Capture the cell that displays the provided text and extract its (x, y) central coordinate. 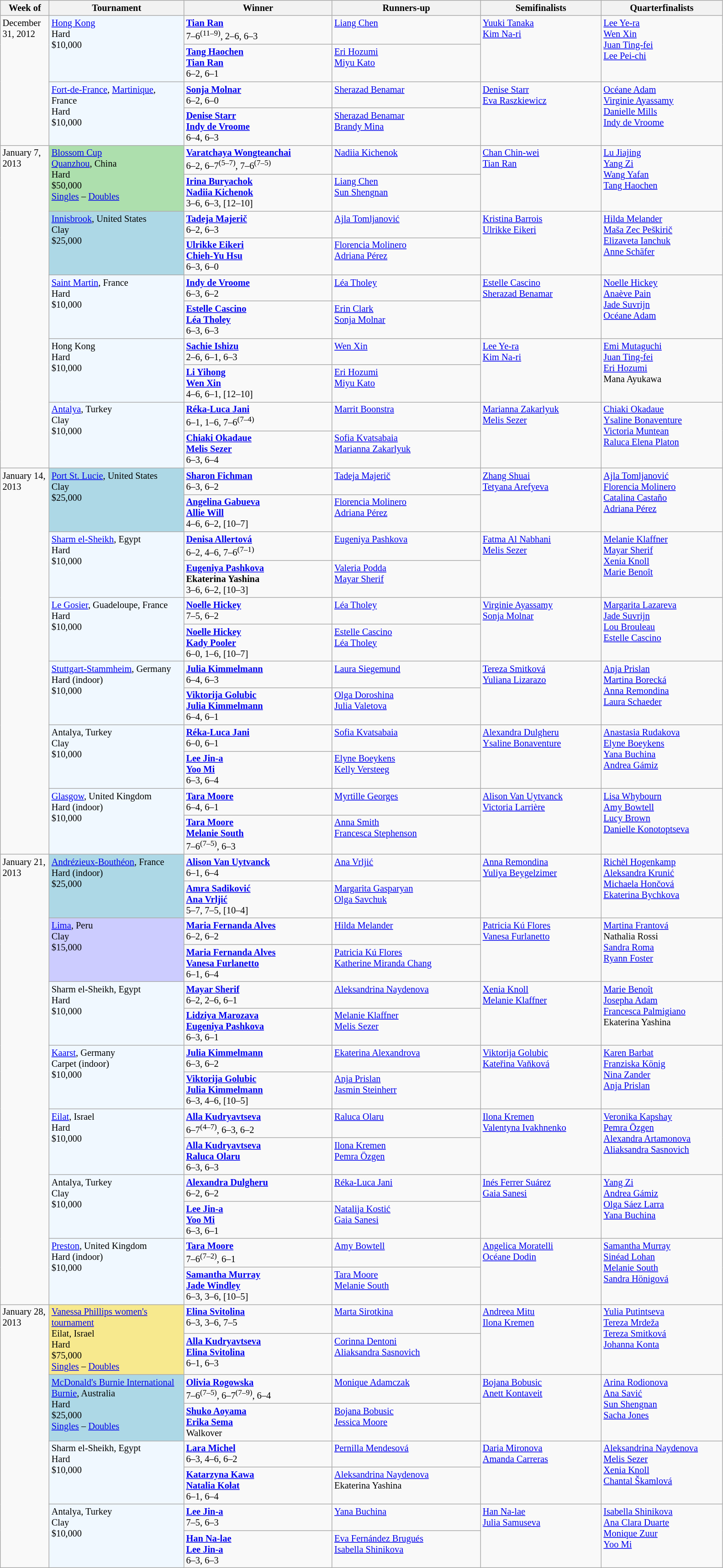
Wen Xin (406, 351)
Eva Fernández Brugués Isabella Shinikova (406, 1549)
Varatchaya Wongteanchai 6–2, 6–7(5–7), 7–6(7–5) (259, 160)
Chan Chin-wei Tian Ran (541, 178)
Julia Kimmelmann 6–3, 6–2 (259, 1058)
Liang Chen Sun Shengnan (406, 193)
Glasgow, United Kingdom Hard (indoor) $10,000 (117, 822)
Denise Starr Indy de Vroome 6–4, 6–3 (259, 126)
Lee Jin-a 7–5, 6–3 (259, 1517)
Mayar Sherif 6–2, 2–6, 6–1 (259, 995)
Estelle Cascino Léa Tholey 6–3, 6–3 (259, 320)
Aleksandrina Naydenova (406, 995)
Anna Remondina Yuliya Beygelzimer (541, 886)
Tian Ran 7–6(11–9), 2–6, 6–3 (259, 30)
Virginie Ayassamy Sonja Molnar (541, 629)
Estelle Cascino Sherazad Benamar (541, 307)
Eilat, Israel Hard $10,000 (117, 1142)
Inés Ferrer Suárez Gaia Sanesi (541, 1206)
Amy Bowtell (406, 1253)
Alison Van Uytvanck 6–1, 6–4 (259, 868)
Valeria Podda Mayar Sherif (406, 579)
Melanie Klaffner Mayar Sherif Xenia Knoll Marie Benoît (662, 564)
Ulrikke Eikeri Chieh-Yu Hsu 6–3, 6–0 (259, 256)
Irina Buryachok Nadiia Kichenok 3–6, 6–3, [12–10] (259, 193)
Alla Kudryavtseva Raluca Olaru 6–3, 6–3 (259, 1156)
Ilona Kremen Valentyna Ivakhnenko (541, 1142)
Nadiia Kichenok (406, 160)
Océane Adam Virginie Ayassamy Danielle Mills Indy de Vroome (662, 113)
Raluca Olaru (406, 1123)
Alison Van Uytvanck Victoria Larrière (541, 822)
Denisa Allertová 6–2, 4–6, 7–6(7–1) (259, 546)
Han Na-lae Lee Jin-a 6–3, 6–3 (259, 1549)
Sofia Kvatsabaia Marianna Zakarlyuk (406, 449)
Aleksandrina Naydenova Ekaterina Yashina (406, 1485)
Angelina Gabueva Allie Will 4–6, 6–2, [10–7] (259, 513)
Ajla Tomljanović (406, 225)
Bojana Bobusic Anett Kontaveit (541, 1408)
Anja Prislan Jasmin Steinherr (406, 1090)
Alexandra Dulgheru Ysaline Bonaventure (541, 757)
Indy de Vroome 6–3, 6–2 (259, 288)
Kristina Barrois Ulrikke Eikeri (541, 243)
Arina Rodionova Ana Savić Sun Shengnan Sacha Jones (662, 1408)
January 28, 2013 (25, 1436)
Tang Haochen Tian Ran 6–2, 6–1 (259, 63)
Shuko Aoyama Erika Sema Walkover (259, 1422)
Han Na-lae Julia Samuseva (541, 1536)
Tereza Smitková Yuliana Lizarazo (541, 693)
Tadeja Majerič (406, 481)
Natalija Kostić Gaia Sanesi (406, 1220)
Réka-Luca Jani 6–1, 1–6, 7–6(7–4) (259, 416)
Sofia Kvatsabaia (406, 738)
Xenia Knoll Melanie Klaffner (541, 1013)
Veronika Kapshay Pemra Özgen Alexandra Artamonova Aliaksandra Sasnovich (662, 1142)
Anastasia Rudakova Elyne Boeykens Yana Buchina Andrea Gámiz (662, 757)
Maria Fernanda Alves 6–2, 6–2 (259, 931)
Quarterfinalists (662, 8)
Sherazad Benamar (406, 95)
Réka-Luca Jani (406, 1188)
Olivia Rogowska 7–6(7–5), 6–7(7–9), 6–4 (259, 1389)
Anja Prislan Martina Borecká Anna Remondina Laura Schaeder (662, 693)
Zhang Shuai Tetyana Arefyeva (541, 499)
Yuuki Tanaka Kim Na-ri (541, 48)
Chiaki Okadaue Melis Sezer 6–3, 6–4 (259, 449)
Samantha Murray Jade Windley 6–3, 3–6, [10–5] (259, 1286)
Monique Adamczak (406, 1389)
Noelle Hickey 7–5, 6–2 (259, 611)
Tournament (117, 8)
January 21, 2013 (25, 1080)
Patricia Kú Flores Vanesa Furlanetto (541, 949)
Sonja Molnar 6–2, 6–0 (259, 95)
Tara Moore 6–4, 6–1 (259, 802)
Ekaterina Alexandrova (406, 1058)
Emi Mutaguchi Juan Ting-fei Eri Hozumi Mana Ayukawa (662, 370)
Lee Jin-a Yoo Mi 6–3, 6–1 (259, 1220)
Myrtille Georges (406, 802)
Daria Mironova Amanda Carreras (541, 1473)
Viktorija Golubic Julia Kimmelmann 6–3, 4–6, [10–5] (259, 1090)
Margarita Gasparyan Olga Savchuk (406, 899)
Viktorija Golubic Julia Kimmelmann 6–4, 6–1 (259, 706)
Erin Clark Sonja Molnar (406, 320)
Margarita Lazareva Jade Suvrijn Lou Brouleau Estelle Cascino (662, 629)
Marta Sirotkina (406, 1319)
Ajla Tomljanović Florencia Molinero Catalina Castaño Adriana Pérez (662, 499)
Tara Moore Melanie South (406, 1286)
Anna Smith Francesca Stephenson (406, 834)
Noelle Hickey Kady Pooler 6–0, 1–6, [10–7] (259, 643)
December 31, 2012 (25, 80)
Andreea Mitu Ilona Kremen (541, 1339)
Winner (259, 8)
Sachie Ishizu 2–6, 6–1, 6–3 (259, 351)
Sharon Fichman 6–3, 6–2 (259, 481)
Lee Jin-a Yoo Mi 6–3, 6–4 (259, 770)
Tara Moore 7–6(7–2), 6–1 (259, 1253)
Hilda Melander (406, 931)
Alexandra Dulgheru 6–2, 6–2 (259, 1188)
Richèl Hogenkamp Aleksandra Krunić Michaela Hončová Ekaterina Bychkova (662, 886)
Lisa Whybourn Amy Bowtell Lucy Brown Danielle Konotoptseva (662, 822)
Liang Chen (406, 30)
Alla Kudryavtseva Elina Svitolina 6–1, 6–3 (259, 1354)
Li Yihong Wen Xin 4–6, 6–1, [12–10] (259, 383)
Maria Fernanda Alves Vanesa Furlanetto 6–1, 6–4 (259, 963)
Vanessa Phillips women's tournament Eilat, Israel Hard $75,000 Singles – Doubles (117, 1339)
Semifinalists (541, 8)
Fatma Al Nabhani Melis Sezer (541, 564)
Andrézieux-Bouthéon, France Hard (indoor) $25,000 (117, 886)
Estelle Cascino Léa Tholey (406, 643)
Laura Siegemund (406, 674)
Ana Vrljić (406, 868)
Amra Sadiković Ana Vrljić 5–7, 7–5, [10–4] (259, 899)
Elyne Boeykens Kelly Versteeg (406, 770)
Samantha Murray Sinéad Lohan Melanie South Sandra Hönigová (662, 1272)
Week of (25, 8)
Elina Svitolina 6–3, 3–6, 7–5 (259, 1319)
Hilda Melander Maša Zec Peškirič Elizaveta Ianchuk Anne Schäfer (662, 243)
Isabella Shinikova Ana Clara Duarte Monique Zuur Yoo Mi (662, 1536)
Julia Kimmelmann 6–4, 6–3 (259, 674)
Lima, Peru Clay $15,000 (117, 949)
January 14, 2013 (25, 661)
Viktorija Golubic Kateřina Vaňková (541, 1076)
Eugeniya Pashkova (406, 546)
Karen Barbat Franziska König Nina Zander Anja Prislan (662, 1076)
Le Gosier, Guadeloupe, France Hard $10,000 (117, 629)
Olga Doroshina Julia Valetova (406, 706)
Noelle Hickey Anaève Pain Jade Suvrijn Océane Adam (662, 307)
Eugeniya Pashkova Ekaterina Yashina 3–6, 6–2, [10–3] (259, 579)
Ilona Kremen Pemra Özgen (406, 1156)
Tara Moore Melanie South 7–6(7–5), 6–3 (259, 834)
Yulia Putintseva Tereza Mrdeža Tereza Smitková Johanna Konta (662, 1339)
Réka-Luca Jani 6–0, 6–1 (259, 738)
Runners-up (406, 8)
Port St. Lucie, United States Clay $25,000 (117, 499)
Yana Buchina (406, 1517)
Fort-de-France, Martinique, France Hard $10,000 (117, 113)
Tadeja Majerič 6–2, 6–3 (259, 225)
Lu Jiajing Yang Zi Wang Yafan Tang Haochen (662, 178)
Lee Ye-ra Kim Na-ri (541, 370)
Marie Benoît Josepha Adam Francesca Palmigiano Ekaterina Yashina (662, 1013)
Melanie Klaffner Melis Sezer (406, 1027)
Aleksandrina Naydenova Melis Sezer Xenia Knoll Chantal Škamlová (662, 1473)
Lidziya Marozava Eugeniya Pashkova 6–3, 6–1 (259, 1027)
Blossom Cup Quanzhou, China Hard $50,000 Singles – Doubles (117, 178)
Lara Michel 6–3, 4–6, 6–2 (259, 1454)
McDonald's Burnie International Burnie, Australia Hard $25,000 Singles – Doubles (117, 1408)
Martina Frantová Nathalia Rossi Sandra Roma Ryann Foster (662, 949)
Chiaki Okadaue Ysaline Bonaventure Victoria Muntean Raluca Elena Platon (662, 435)
Saint Martin, France Hard $10,000 (117, 307)
Sherazad Benamar Brandy Mina (406, 126)
Angelica Moratelli Océane Dodin (541, 1272)
Marianna Zakarlyuk Melis Sezer (541, 435)
Lee Ye-ra Wen Xin Juan Ting-fei Lee Pei-chi (662, 48)
Alla Kudryavtseva 6–7(4–7), 6–3, 6–2 (259, 1123)
Corinna Dentoni Aliaksandra Sasnovich (406, 1354)
Kaarst, Germany Carpet (indoor) $10,000 (117, 1076)
Patricia Kú Flores Katherine Miranda Chang (406, 963)
Pernilla Mendesová (406, 1454)
Stuttgart-Stammheim, Germany Hard (indoor) $10,000 (117, 693)
Preston, United Kingdom Hard (indoor) $10,000 (117, 1272)
Yang Zi Andrea Gámiz Olga Sáez Larra Yana Buchina (662, 1206)
January 7, 2013 (25, 307)
Marrit Boonstra (406, 416)
Bojana Bobusic Jessica Moore (406, 1422)
Denise Starr Eva Raszkiewicz (541, 113)
Katarzyna Kawa Natalia Kołat 6–1, 6–4 (259, 1485)
Innisbrook, United States Clay $25,000 (117, 243)
